Return (X, Y) of the center of cell containing provided text 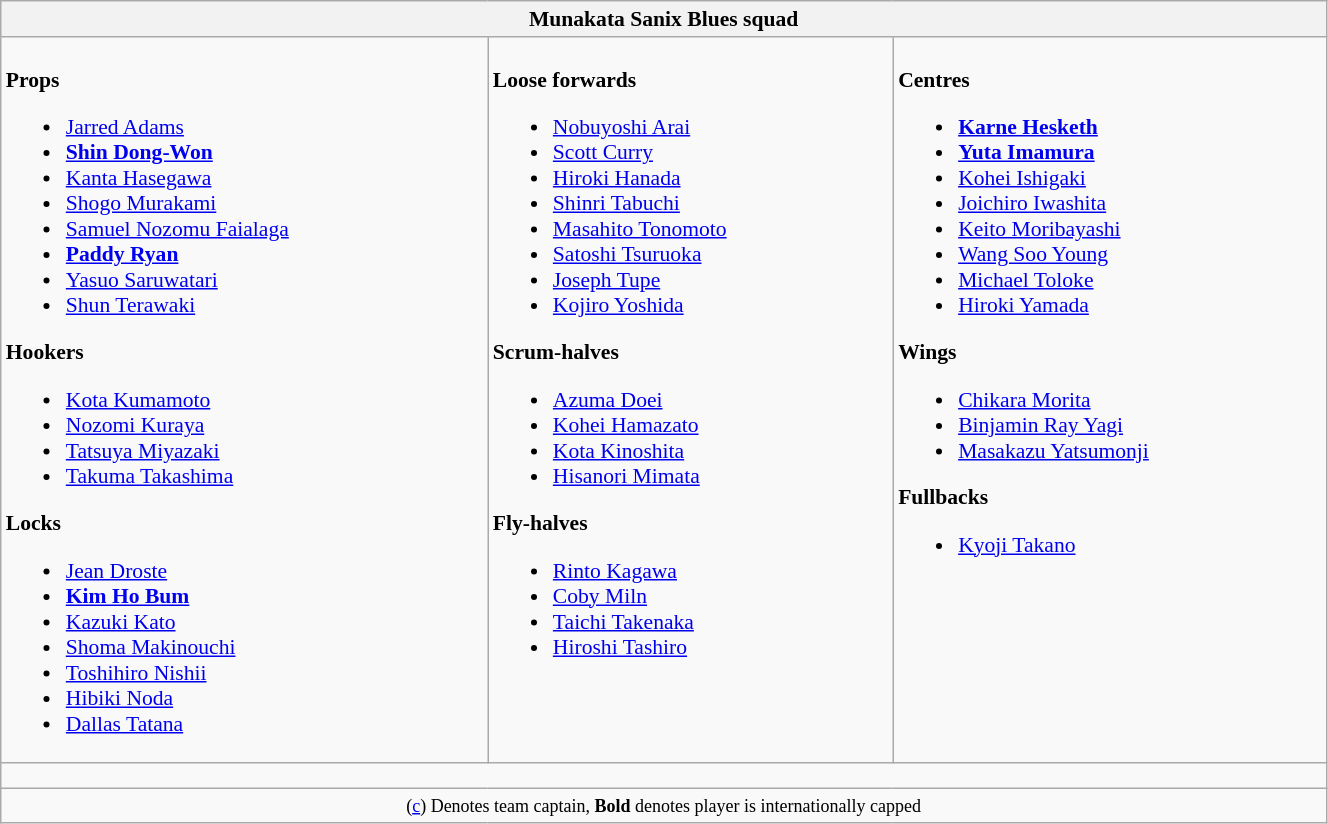
(c) Denotes team captain, Bold denotes player is internationally capped (664, 806)
Munakata Sanix Blues squad (664, 19)
